Capture the cell that displays the provided text and extract its [x, y] central coordinate. 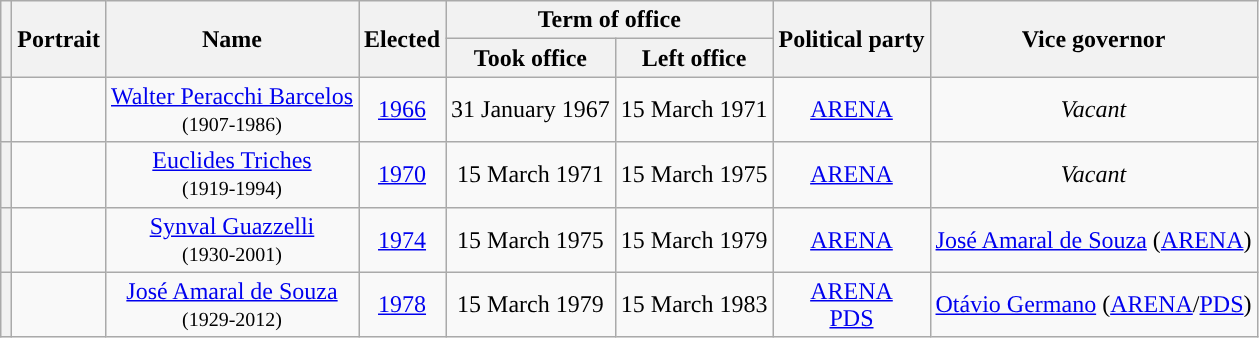
Left office [694, 58]
Portrait [59, 39]
Otávio Germano (ARENA/PDS) [1094, 304]
1974 [402, 240]
Political party [852, 39]
Synval Guazzelli(1930-2001) [232, 240]
31 January 1967 [531, 110]
1966 [402, 110]
Walter Peracchi Barcelos(1907-1986) [232, 110]
Euclides Triches(1919-1994) [232, 174]
1970 [402, 174]
Vice governor [1094, 39]
José Amaral de Souza(1929-2012) [232, 304]
Name [232, 39]
Took office [531, 58]
José Amaral de Souza (ARENA) [1094, 240]
Elected [402, 39]
ARENAPDS [852, 304]
1978 [402, 304]
15 March 1983 [694, 304]
Term of office [610, 20]
